Scan for the cell matching the given text and deliver its (X, Y) coordinate at center. 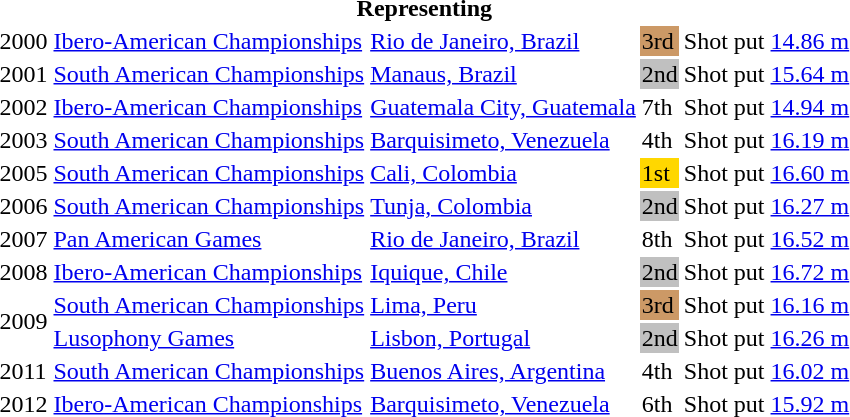
Barquisimeto, Venezuela (504, 140)
Cali, Colombia (504, 173)
Buenos Aires, Argentina (504, 371)
7th (660, 107)
Lusophony Games (209, 338)
1st (660, 173)
Lima, Peru (504, 305)
Iquique, Chile (504, 272)
Guatemala City, Guatemala (504, 107)
Lisbon, Portugal (504, 338)
Tunja, Colombia (504, 206)
8th (660, 239)
Pan American Games (209, 239)
Manaus, Brazil (504, 74)
